Return (X, Y) of the center of cell containing provided text 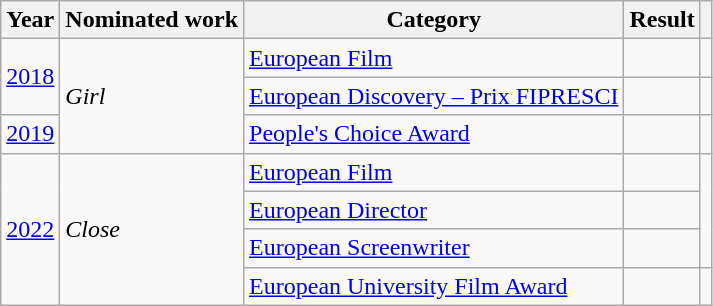
2022 (30, 229)
2018 (30, 77)
Category (434, 20)
Close (152, 229)
Girl (152, 96)
2019 (30, 134)
European University Film Award (434, 286)
European Director (434, 210)
European Discovery – Prix FIPRESCI (434, 96)
Year (30, 20)
Nominated work (152, 20)
Result (662, 20)
People's Choice Award (434, 134)
European Screenwriter (434, 248)
